Detect which cell encompasses the target text, then output its (X, Y) center coordinate. 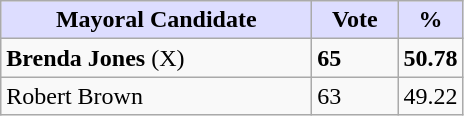
65 (355, 58)
Vote (355, 20)
63 (355, 96)
Mayoral Candidate (156, 20)
49.22 (430, 96)
% (430, 20)
Robert Brown (156, 96)
Brenda Jones (X) (156, 58)
50.78 (430, 58)
